Return the [x, y] coordinate for the center point of the cell that contains the specified text.  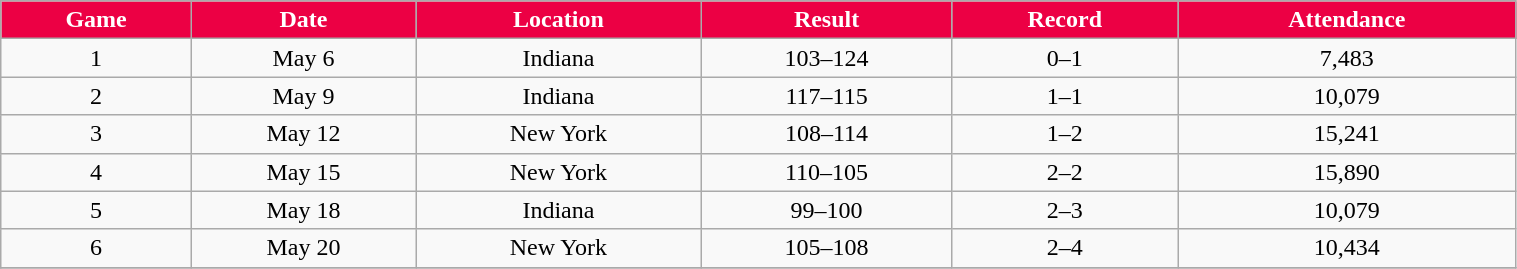
May 9 [303, 96]
May 15 [303, 172]
108–114 [826, 134]
1–2 [1065, 134]
0–1 [1065, 58]
117–115 [826, 96]
May 20 [303, 248]
6 [96, 248]
7,483 [1347, 58]
May 18 [303, 210]
99–100 [826, 210]
Attendance [1347, 20]
2–4 [1065, 248]
110–105 [826, 172]
5 [96, 210]
103–124 [826, 58]
May 12 [303, 134]
2–2 [1065, 172]
Date [303, 20]
105–108 [826, 248]
Result [826, 20]
10,434 [1347, 248]
2 [96, 96]
4 [96, 172]
1–1 [1065, 96]
Record [1065, 20]
2–3 [1065, 210]
15,890 [1347, 172]
3 [96, 134]
Game [96, 20]
1 [96, 58]
Location [559, 20]
May 6 [303, 58]
15,241 [1347, 134]
